Return [X, Y] of the center of cell containing provided text 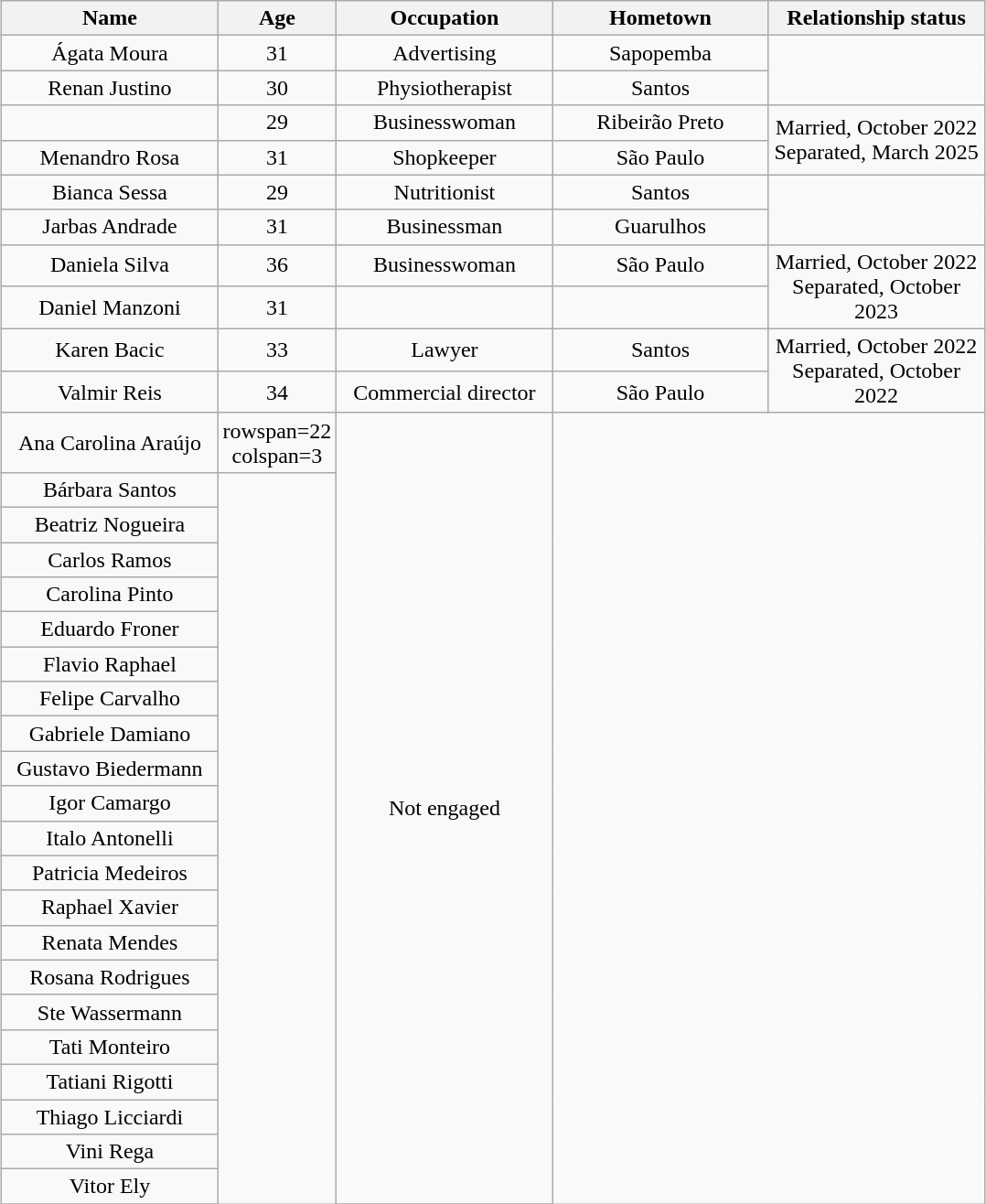
Patricia Medeiros [110, 873]
Tatiani Rigotti [110, 1081]
rowspan=22 colspan=3 [277, 443]
Raphael Xavier [110, 908]
Bianca Sessa [110, 192]
Flavio Raphael [110, 664]
Rosana Rodrigues [110, 977]
Renan Justino [110, 88]
Beatriz Nogueira [110, 524]
Nutritionist [445, 192]
Ana Carolina Araújo [110, 443]
Gustavo Biedermann [110, 769]
Married, October 2022Separated, October 2023 [876, 286]
Igor Camargo [110, 803]
Age [277, 18]
Carolina Pinto [110, 595]
Tati Monteiro [110, 1047]
33 [277, 349]
Valmir Reis [110, 392]
Guarulhos [660, 227]
Advertising [445, 53]
Physiotherapist [445, 88]
Name [110, 18]
Vitor Ely [110, 1187]
Daniel Manzoni [110, 307]
Ste Wassermann [110, 1012]
Karen Bacic [110, 349]
Occupation [445, 18]
Gabriele Damiano [110, 734]
Relationship status [876, 18]
Vini Rega [110, 1152]
Businessman [445, 227]
Married, October 2022Separated, March 2025 [876, 140]
Jarbas Andrade [110, 227]
34 [277, 392]
Shopkeeper [445, 157]
Renata Mendes [110, 942]
Commercial director [445, 392]
30 [277, 88]
Felipe Carvalho [110, 699]
36 [277, 265]
Not engaged [445, 808]
Menandro Rosa [110, 157]
Italo Antonelli [110, 838]
Sapopemba [660, 53]
Ribeirão Preto [660, 123]
Lawyer [445, 349]
Hometown [660, 18]
Married, October 2022Separated, October 2022 [876, 371]
Daniela Silva [110, 265]
Ágata Moura [110, 53]
Thiago Licciardi [110, 1117]
Eduardo Froner [110, 629]
Carlos Ramos [110, 559]
Bárbara Santos [110, 489]
